Pinpoint the cell where the given text exists, returning its (x, y) midpoint coordinate. 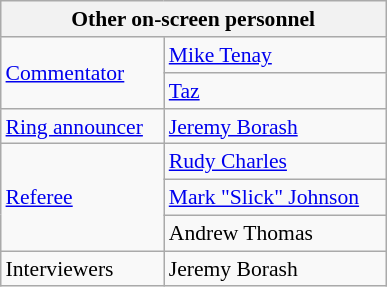
Other on-screen personnel (194, 19)
Commentator (82, 72)
Ring announcer (82, 126)
Mike Tenay (275, 55)
Andrew Thomas (275, 233)
Interviewers (82, 269)
Referee (82, 198)
Taz (275, 91)
Rudy Charles (275, 162)
Mark "Slick" Johnson (275, 197)
